Search for the cell housing the specified text and yield its (x, y) center coordinate. 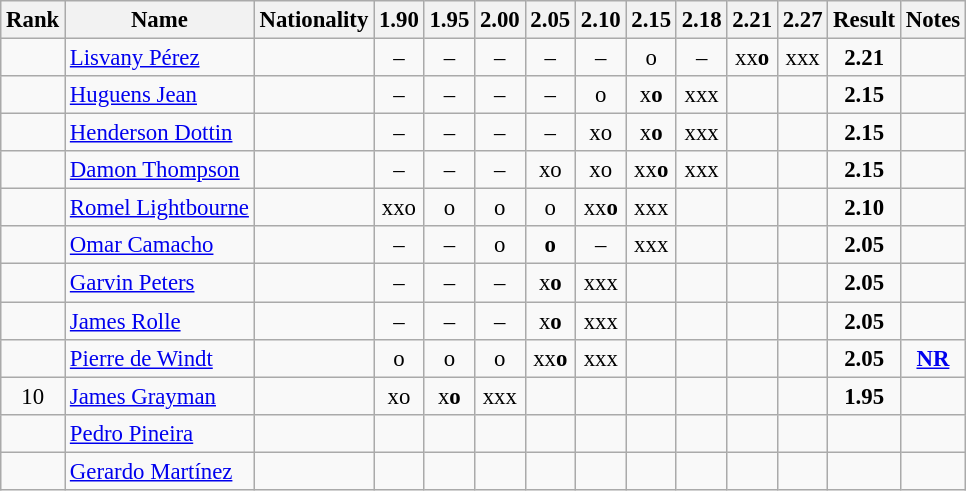
Lisvany Pérez (160, 58)
Huguens Jean (160, 95)
Henderson Dottin (160, 133)
2.00 (500, 20)
2.27 (802, 20)
Omar Camacho (160, 245)
10 (33, 396)
1.90 (399, 20)
Notes (932, 20)
James Rolle (160, 321)
Pierre de Windt (160, 358)
NR (932, 358)
James Grayman (160, 396)
Result (864, 20)
Pedro Pineira (160, 433)
Garvin Peters (160, 283)
Damon Thompson (160, 170)
Romel Lightbourne (160, 208)
Name (160, 20)
Nationality (314, 20)
2.18 (701, 20)
Rank (33, 20)
Gerardo Martínez (160, 471)
